For the text-containing cell, return its midpoint in (X, Y) coordinate format. 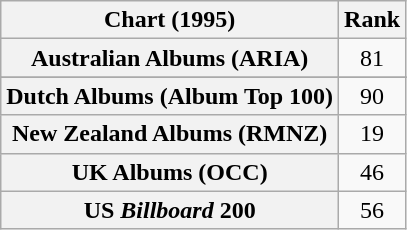
90 (372, 96)
Rank (372, 20)
Australian Albums (ARIA) (170, 58)
46 (372, 172)
UK Albums (OCC) (170, 172)
US Billboard 200 (170, 210)
56 (372, 210)
New Zealand Albums (RMNZ) (170, 134)
19 (372, 134)
Chart (1995) (170, 20)
81 (372, 58)
Dutch Albums (Album Top 100) (170, 96)
